Search for the cell housing the specified text and yield its [x, y] center coordinate. 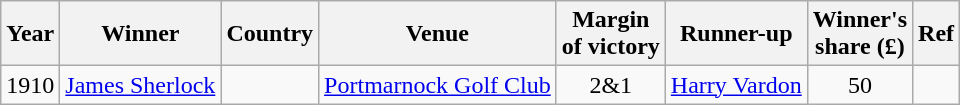
Venue [438, 34]
1910 [30, 85]
Harry Vardon [736, 85]
50 [860, 85]
2&1 [610, 85]
Marginof victory [610, 34]
Year [30, 34]
Winner [140, 34]
Runner-up [736, 34]
James Sherlock [140, 85]
Winner'sshare (£) [860, 34]
Ref [936, 34]
Country [270, 34]
Portmarnock Golf Club [438, 85]
